Identify which cell holds the provided text, then report its [x, y] central coordinate. 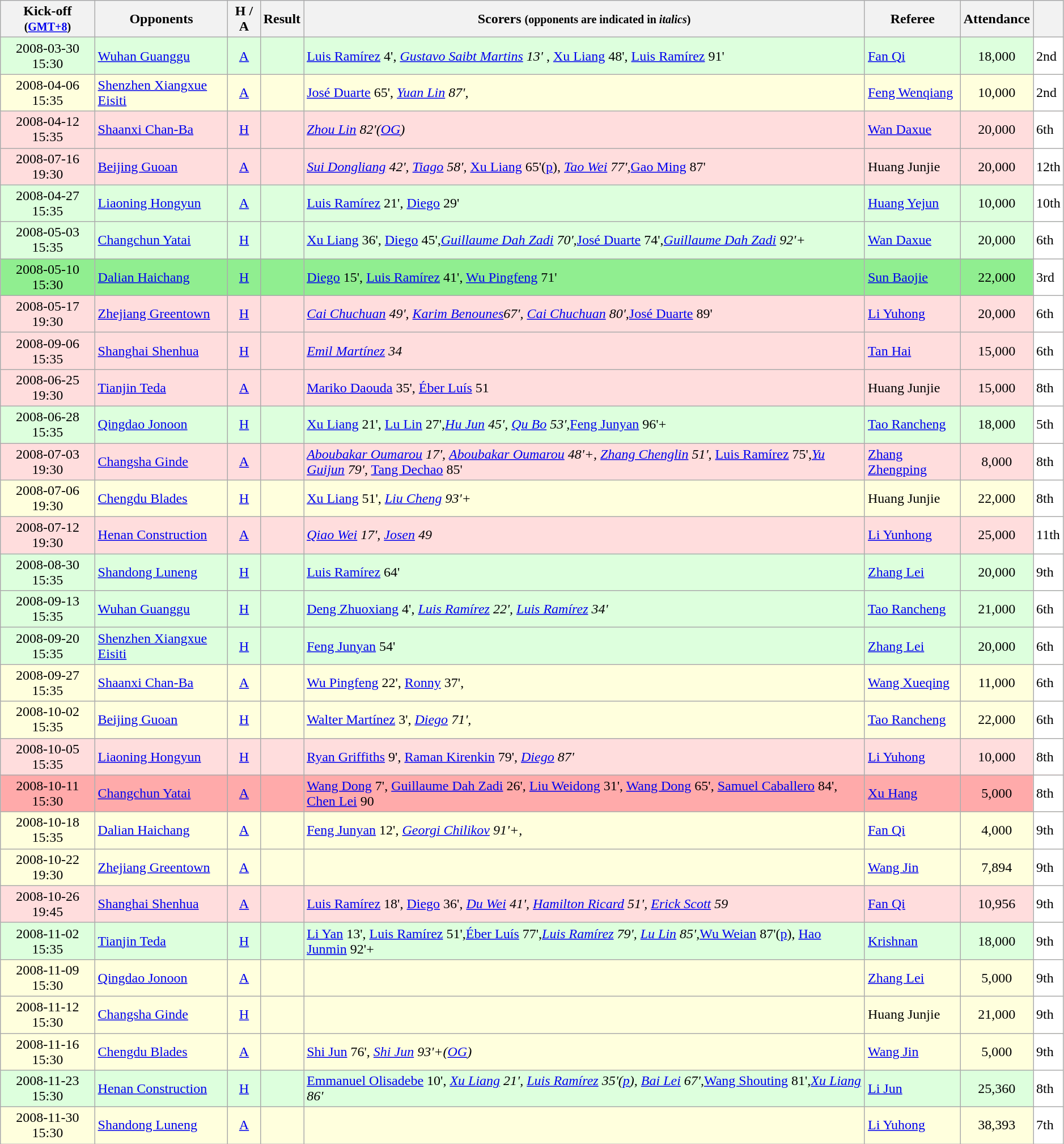
Zhang Zhengping [913, 461]
5th [1048, 424]
2008-05-17 19:30 [48, 314]
2008-05-10 15:30 [48, 277]
2008-07-16 19:30 [48, 167]
25,000 [997, 535]
Wang Dong 7', Guillaume Dah Zadi 26', Liu Weidong 31', Wang Dong 65', Samuel Caballero 84', Chen Lei 90 [584, 794]
25,360 [997, 1088]
2008-11-12 15:30 [48, 1015]
Li Jun [913, 1088]
Qiao Wei 17', Josen 49 [584, 535]
Luis Ramírez 18', Diego 36', Du Wei 41', Hamilton Ricard 51', Erick Scott 59 [584, 904]
2008-10-22 19:30 [48, 867]
2008-09-13 15:35 [48, 609]
Deng Zhuoxiang 4', Luis Ramírez 22', Luis Ramírez 34' [584, 609]
2008-07-12 19:30 [48, 535]
Cai Chuchuan 49', Karim Benounes67', Cai Chuchuan 80',José Duarte 89' [584, 314]
Diego 15', Luis Ramírez 41', Wu Pingfeng 71' [584, 277]
2008-11-02 15:35 [48, 941]
Aboubakar Oumarou 17', Aboubakar Oumarou 48'+, Zhang Chenglin 51', Luis Ramírez 75',Yu Guijun 79', Tang Dechao 85' [584, 461]
2008-10-11 15:30 [48, 794]
Shi Jun 76', Shi Jun 93'+(OG) [584, 1051]
Luis Ramírez 21', Diego 29' [584, 203]
12th [1048, 167]
Luis Ramírez 4', Gustavo Saibt Martins 13' , Xu Liang 48', Luis Ramírez 91' [584, 56]
4,000 [997, 830]
Walter Martínez 3', Diego 71', [584, 720]
Huang Yejun [913, 203]
Li Yunhong [913, 535]
2008-11-16 15:30 [48, 1051]
Feng Wenqiang [913, 93]
Feng Junyan 54' [584, 646]
Xu Liang 21', Lu Lin 27',Hu Jun 45', Qu Bo 53',Feng Junyan 96'+ [584, 424]
2008-10-02 15:35 [48, 720]
Xu Liang 51', Liu Cheng 93'+ [584, 499]
2008-11-09 15:30 [48, 977]
Attendance [997, 19]
Xu Hang [913, 794]
10th [1048, 203]
2008-10-18 15:35 [48, 830]
2008-11-30 15:30 [48, 1126]
2008-04-12 15:35 [48, 129]
11th [1048, 535]
Mariko Daouda 35', Éber Luís 51 [584, 388]
Referee [913, 19]
2008-09-27 15:35 [48, 683]
Result [282, 19]
Luis Ramírez 64' [584, 573]
8,000 [997, 461]
Tan Hai [913, 350]
2008-04-27 15:35 [48, 203]
2008-07-03 19:30 [48, 461]
2008-08-30 15:35 [48, 573]
Emmanuel Olisadebe 10', Xu Liang 21', Luis Ramírez 35'(p), Bai Lei 67',Wang Shouting 81',Xu Liang 86' [584, 1088]
Sun Baojie [913, 277]
Opponents [161, 19]
José Duarte 65', Yuan Lin 87', [584, 93]
2008-09-06 15:35 [48, 350]
2008-06-25 19:30 [48, 388]
11,000 [997, 683]
Xu Liang 36', Diego 45',Guillaume Dah Zadi 70',José Duarte 74',Guillaume Dah Zadi 92'+ [584, 240]
Wu Pingfeng 22', Ronny 37', [584, 683]
2008-03-30 15:30 [48, 56]
2008-04-06 15:35 [48, 93]
7th [1048, 1126]
2008-05-03 15:35 [48, 240]
H / A [244, 19]
2008-09-20 15:35 [48, 646]
Sui Dongliang 42', Tiago 58', Xu Liang 65'(p), Tao Wei 77',Gao Ming 87' [584, 167]
10,956 [997, 904]
Feng Junyan 12', Georgi Chilikov 91'+, [584, 830]
Krishnan [913, 941]
2008-10-05 15:35 [48, 756]
Kick-off (GMT+8) [48, 19]
2008-07-06 19:30 [48, 499]
Zhou Lin 82'(OG) [584, 129]
2008-06-28 15:35 [48, 424]
3rd [1048, 277]
2008-11-23 15:30 [48, 1088]
Scorers (opponents are indicated in italics) [584, 19]
Emil Martínez 34 [584, 350]
Ryan Griffiths 9', Raman Kirenkin 79', Diego 87' [584, 756]
38,393 [997, 1126]
Li Yan 13', Luis Ramírez 51',Éber Luís 77',Luis Ramírez 79', Lu Lin 85',Wu Weian 87'(p), Hao Junmin 92'+ [584, 941]
2008-10-26 19:45 [48, 904]
7,894 [997, 867]
Wang Xueqing [913, 683]
